Search for the cell housing the specified text and yield its (X, Y) center coordinate. 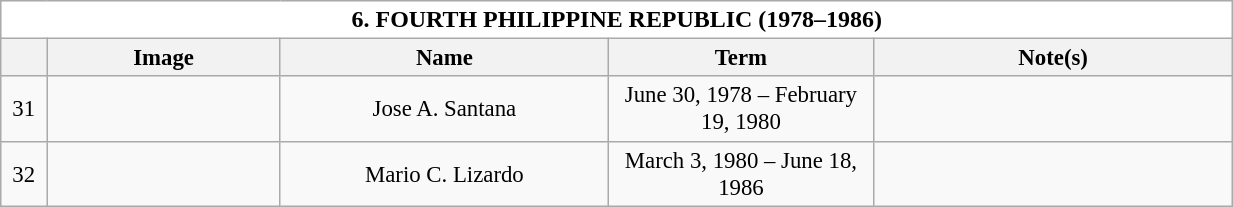
Name (444, 58)
32 (24, 174)
Jose A. Santana (444, 110)
Mario C. Lizardo (444, 174)
6. FOURTH PHILIPPINE REPUBLIC (1978–1986) (617, 20)
March 3, 1980 – June 18, 1986 (740, 174)
June 30, 1978 – February 19, 1980 (740, 110)
Image (164, 58)
Note(s) (1054, 58)
31 (24, 110)
Term (740, 58)
